Scan for the cell matching the given text and deliver its [X, Y] coordinate at center. 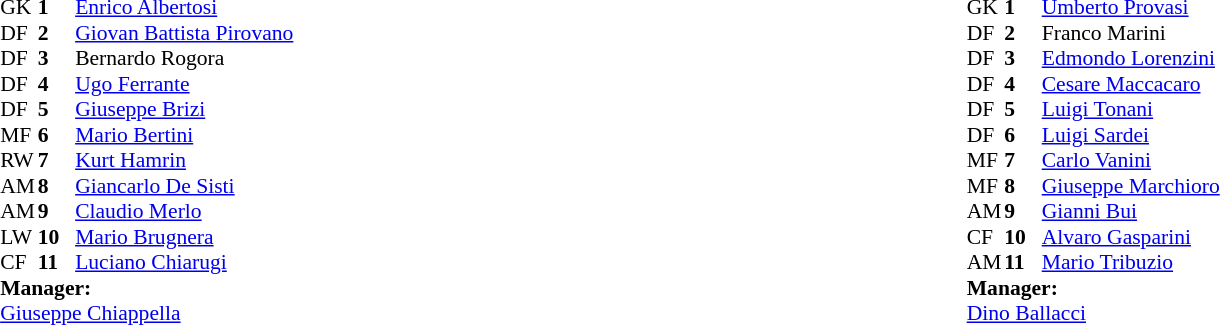
Mario Brugnera [184, 237]
Cesare Maccacaro [1131, 84]
Ugo Ferrante [184, 84]
Gianni Bui [1131, 211]
Kurt Hamrin [184, 161]
Mario Tribuzio [1131, 263]
Edmondo Lorenzini [1131, 59]
Claudio Merlo [184, 211]
Mario Bertini [184, 135]
Franco Marini [1131, 33]
Bernardo Rogora [184, 59]
Luigi Sardei [1131, 135]
Giuseppe Marchioro [1131, 186]
Luciano Chiarugi [184, 263]
Giuseppe Brizi [184, 109]
Carlo Vanini [1131, 161]
Alvaro Gasparini [1131, 237]
Giovan Battista Pirovano [184, 33]
Giancarlo De Sisti [184, 186]
RW [19, 161]
Luigi Tonani [1131, 109]
LW [19, 237]
